Identify which cell holds the provided text, then report its (X, Y) central coordinate. 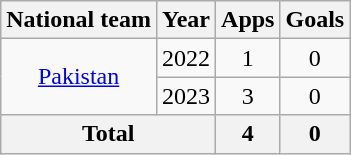
4 (248, 134)
Pakistan (79, 77)
Year (186, 20)
Goals (315, 20)
1 (248, 58)
3 (248, 96)
Apps (248, 20)
National team (79, 20)
Total (108, 134)
2023 (186, 96)
2022 (186, 58)
